Output the [X, Y] coordinate of the center of the cell containing the given text.  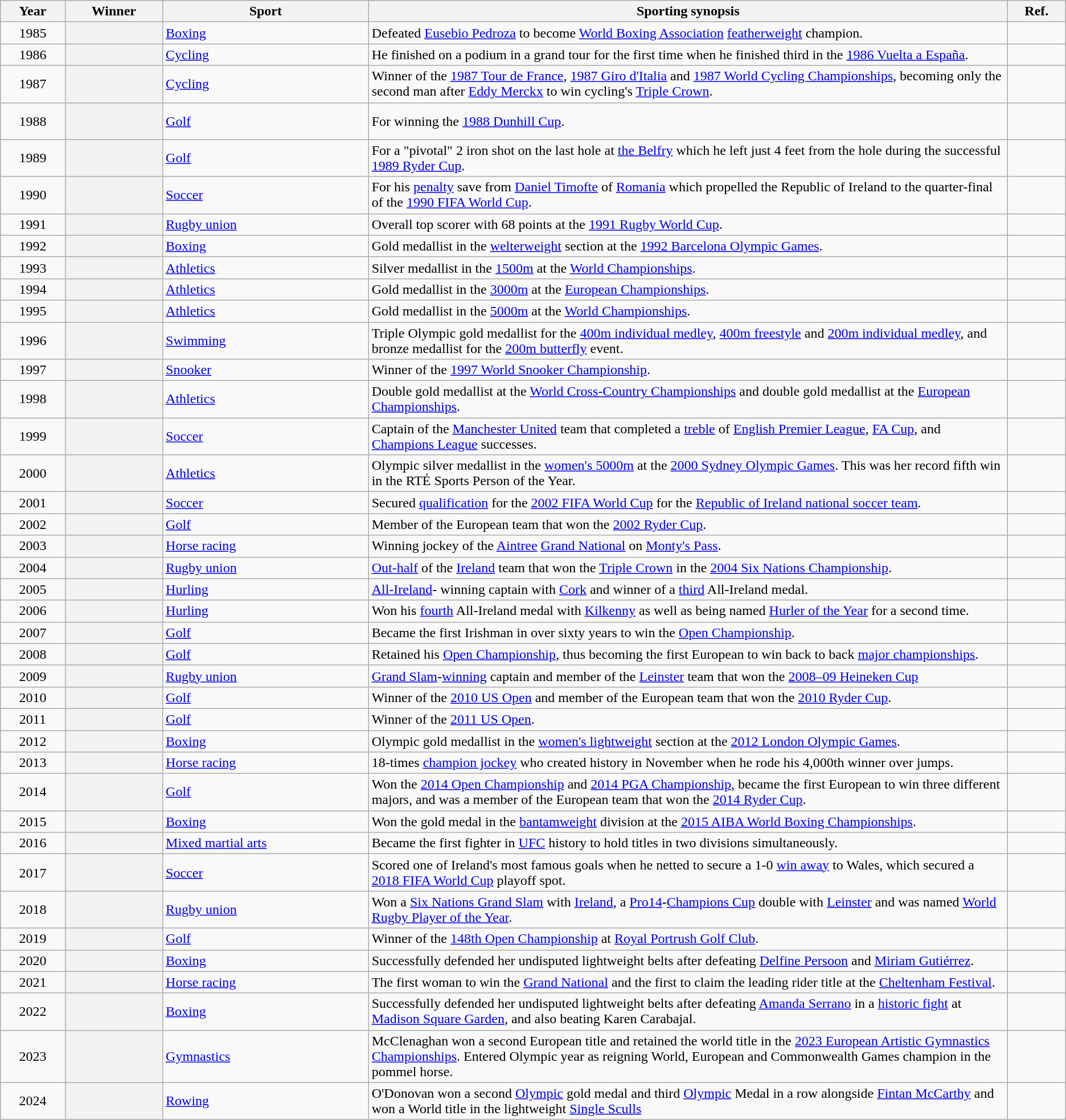
2004 [33, 568]
Silver medallist in the 1500m at the World Championships. [688, 268]
Defeated Eusebio Pedroza to become World Boxing Association featherweight champion. [688, 33]
1990 [33, 195]
Olympic gold medallist in the women's lightweight section at the 2012 London Olympic Games. [688, 741]
He finished on a podium in a grand tour for the first time when he finished third in the 1986 Vuelta a España. [688, 55]
Captain of the Manchester United team that completed a treble of English Premier League, FA Cup, and Champions League successes. [688, 436]
2012 [33, 741]
Became the first Irishman in over sixty years to win the Open Championship. [688, 633]
1999 [33, 436]
Winner of the 2010 US Open and member of the European team that won the 2010 Ryder Cup. [688, 698]
Snooker [266, 370]
Ref. [1036, 11]
Became the first fighter in UFC history to hold titles in two divisions simultaneously. [688, 843]
Won his fourth All-Ireland medal with Kilkenny as well as being named Hurler of the Year for a second time. [688, 611]
1988 [33, 121]
1996 [33, 340]
2018 [33, 910]
Retained his Open Championship, thus becoming the first European to win back to back major championships. [688, 654]
2021 [33, 982]
2011 [33, 719]
Gold medallist in the 5000m at the World Championships. [688, 311]
Sport [266, 11]
1997 [33, 370]
2008 [33, 654]
2010 [33, 698]
2002 [33, 524]
Winner of the 2011 US Open. [688, 719]
Winning jockey of the Aintree Grand National on Monty's Pass. [688, 546]
2015 [33, 822]
Grand Slam-winning captain and member of the Leinster team that won the 2008–09 Heineken Cup [688, 676]
1985 [33, 33]
2014 [33, 793]
Sporting synopsis [688, 11]
2017 [33, 872]
Overall top scorer with 68 points at the 1991 Rugby World Cup. [688, 224]
For his penalty save from Daniel Timofte of Romania which propelled the Republic of Ireland to the quarter-final of the 1990 FIFA World Cup. [688, 195]
2007 [33, 633]
Year [33, 11]
1993 [33, 268]
Mixed martial arts [266, 843]
1992 [33, 246]
Winner [114, 11]
Olympic silver medallist in the women's 5000m at the 2000 Sydney Olympic Games. This was her record fifth win in the RTÉ Sports Person of the Year. [688, 474]
2006 [33, 611]
Out-half of the Ireland team that won the Triple Crown in the 2004 Six Nations Championship. [688, 568]
2023 [33, 1056]
2009 [33, 676]
2020 [33, 961]
1989 [33, 158]
1994 [33, 289]
2024 [33, 1101]
Member of the European team that won the 2002 Ryder Cup. [688, 524]
1995 [33, 311]
2003 [33, 546]
Secured qualification for the 2002 FIFA World Cup for the Republic of Ireland national soccer team. [688, 503]
The first woman to win the Grand National and the first to claim the leading rider title at the Cheltenham Festival. [688, 982]
1998 [33, 400]
Swimming [266, 340]
18-times champion jockey who created history in November when he rode his 4,000th winner over jumps. [688, 763]
Winner of the 1997 World Snooker Championship. [688, 370]
1987 [33, 84]
2001 [33, 503]
For winning the 1988 Dunhill Cup. [688, 121]
For a "pivotal" 2 iron shot on the last hole at the Belfry which he left just 4 feet from the hole during the successful 1989 Ryder Cup. [688, 158]
All-Ireland- winning captain with Cork and winner of a third All-Ireland medal. [688, 589]
Won the gold medal in the bantamweight division at the 2015 AIBA World Boxing Championships. [688, 822]
2013 [33, 763]
Successfully defended her undisputed lightweight belts after defeating Delfine Persoon and Miriam Gutiérrez. [688, 961]
Gold medallist in the welterweight section at the 1992 Barcelona Olympic Games. [688, 246]
2022 [33, 1011]
Winner of the 148th Open Championship at Royal Portrush Golf Club. [688, 939]
2016 [33, 843]
2005 [33, 589]
1986 [33, 55]
Gold medallist in the 3000m at the European Championships. [688, 289]
Double gold medallist at the World Cross-Country Championships and double gold medallist at the European Championships. [688, 400]
2019 [33, 939]
Rowing [266, 1101]
Won a Six Nations Grand Slam with Ireland, a Pro14-Champions Cup double with Leinster and was named World Rugby Player of the Year. [688, 910]
Scored one of Ireland's most famous goals when he netted to secure a 1-0 win away to Wales, which secured a 2018 FIFA World Cup playoff spot. [688, 872]
Gymnastics [266, 1056]
2000 [33, 474]
1991 [33, 224]
